From the cell containing the given text, extract its center point as (x, y) coordinate. 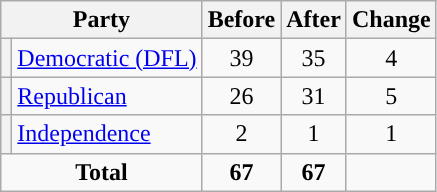
31 (314, 96)
Party (102, 20)
26 (242, 96)
Change (391, 20)
Total (102, 172)
After (314, 20)
Republican (107, 96)
4 (391, 58)
2 (242, 134)
Before (242, 20)
Independence (107, 134)
35 (314, 58)
Democratic (DFL) (107, 58)
5 (391, 96)
39 (242, 58)
